For the text-containing cell, return its midpoint in [x, y] coordinate format. 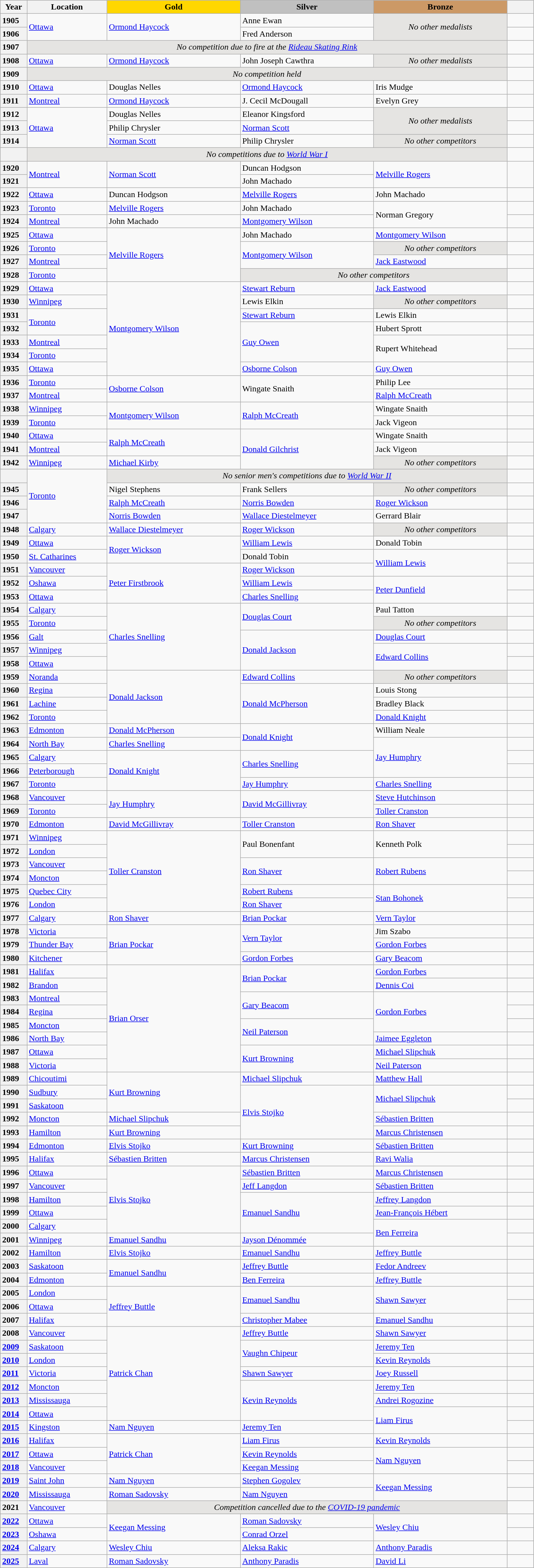
1998 [14, 1199]
1973 [14, 864]
Michael Kirby [174, 462]
1965 [14, 757]
1992 [14, 1119]
Philip Lee [440, 382]
1956 [14, 637]
Bradley Black [440, 704]
1923 [14, 208]
Galt [67, 637]
1987 [14, 1052]
2019 [14, 1481]
Matthew Hall [440, 1079]
1980 [14, 958]
1993 [14, 1132]
1962 [14, 717]
Jayson Dénommée [307, 1239]
1941 [14, 449]
Jim Szabo [440, 931]
Eleanor Kingsford [307, 114]
1960 [14, 690]
Andrei Rogozine [440, 1400]
Peter Dunfield [440, 590]
2011 [14, 1373]
2013 [14, 1400]
Noranda [67, 677]
Christopher Mabee [307, 1320]
1946 [14, 503]
Kingston [67, 1427]
1908 [14, 61]
1913 [14, 127]
Fedor Andreev [440, 1266]
Iris Mudge [440, 87]
1930 [14, 302]
1926 [14, 248]
1983 [14, 998]
1939 [14, 422]
1967 [14, 784]
Lachine [67, 704]
1984 [14, 1012]
Kenneth Polk [440, 844]
1964 [14, 744]
1975 [14, 891]
Silver [307, 7]
1968 [14, 797]
Nigel Stephens [174, 489]
Brandon [67, 985]
1945 [14, 489]
Rupert Whitehead [440, 348]
1989 [14, 1079]
Peterborough [67, 770]
Joey Russell [440, 1373]
1957 [14, 650]
1942 [14, 462]
Jeffrey Langdon [440, 1199]
Fred Anderson [307, 34]
Aleksa Rakic [307, 1548]
Sudbury [67, 1092]
John Joseph Cawthra [307, 61]
2010 [14, 1360]
Jaimee Eggleton [440, 1039]
2000 [14, 1226]
1969 [14, 811]
1949 [14, 543]
1912 [14, 114]
1971 [14, 838]
1951 [14, 569]
1954 [14, 610]
1937 [14, 396]
1996 [14, 1172]
1955 [14, 623]
1961 [14, 704]
Anne Ewan [307, 20]
1974 [14, 878]
1928 [14, 275]
2023 [14, 1534]
Location [67, 7]
2007 [14, 1320]
1929 [14, 288]
1995 [14, 1159]
1921 [14, 181]
J. Cecil McDougall [307, 101]
No senior men's competitions due to World War II [307, 476]
Brian Orser [174, 1018]
Gerrard Blair [440, 516]
1985 [14, 1025]
Jean-François Hébert [440, 1213]
1979 [14, 945]
1907 [14, 47]
Gold [174, 7]
Laval [67, 1561]
1927 [14, 262]
2015 [14, 1427]
1950 [14, 556]
William Neale [440, 730]
2002 [14, 1253]
1906 [14, 34]
Stephen Gogolev [307, 1481]
Vaughn Chipeur [307, 1353]
2025 [14, 1561]
Louis Stong [440, 690]
2024 [14, 1548]
1953 [14, 597]
1914 [14, 141]
2004 [14, 1280]
1976 [14, 905]
2008 [14, 1333]
No competition held [267, 74]
1981 [14, 971]
Norman Gregory [440, 215]
1966 [14, 770]
1934 [14, 355]
Conrad Orzel [307, 1534]
2009 [14, 1347]
Ravi Walia [440, 1159]
Thunder Bay [67, 945]
1925 [14, 235]
Kitchener [67, 958]
2001 [14, 1239]
1994 [14, 1146]
St. Catharines [67, 556]
No competitions due to World War I [267, 154]
Chicoutimi [67, 1079]
1988 [14, 1065]
2014 [14, 1413]
1948 [14, 529]
Paul Tatton [440, 610]
1935 [14, 369]
2021 [14, 1507]
Hubert Sprott [440, 328]
Saint John [67, 1481]
1905 [14, 20]
1978 [14, 931]
1932 [14, 328]
Peter Firstbrook [174, 583]
1909 [14, 74]
2005 [14, 1293]
2006 [14, 1306]
Donald Gilchrist [307, 449]
1997 [14, 1186]
Quebec City [67, 891]
Paul Bonenfant [307, 844]
1938 [14, 409]
1920 [14, 168]
2020 [14, 1494]
1922 [14, 195]
2012 [14, 1387]
2003 [14, 1266]
1990 [14, 1092]
Stan Bohonek [440, 898]
1936 [14, 382]
No competition due to fire at the Rideau Skating Rink [267, 47]
1931 [14, 315]
1991 [14, 1106]
1982 [14, 985]
1959 [14, 677]
1972 [14, 851]
1999 [14, 1213]
1924 [14, 221]
Jeff Langdon [307, 1186]
2016 [14, 1440]
1947 [14, 516]
David Li [440, 1561]
Steve Hutchinson [440, 797]
Dennis Coi [440, 985]
Frank Sellers [307, 489]
1977 [14, 918]
Evelyn Grey [440, 101]
1970 [14, 824]
1952 [14, 583]
2018 [14, 1467]
1958 [14, 663]
1933 [14, 342]
1940 [14, 436]
1910 [14, 87]
Competition cancelled due to the COVID-19 pandemic [307, 1507]
1911 [14, 101]
Bronze [440, 7]
1986 [14, 1039]
2017 [14, 1454]
Year [14, 7]
2022 [14, 1521]
1963 [14, 730]
